Search for the cell housing the specified text and yield its [X, Y] center coordinate. 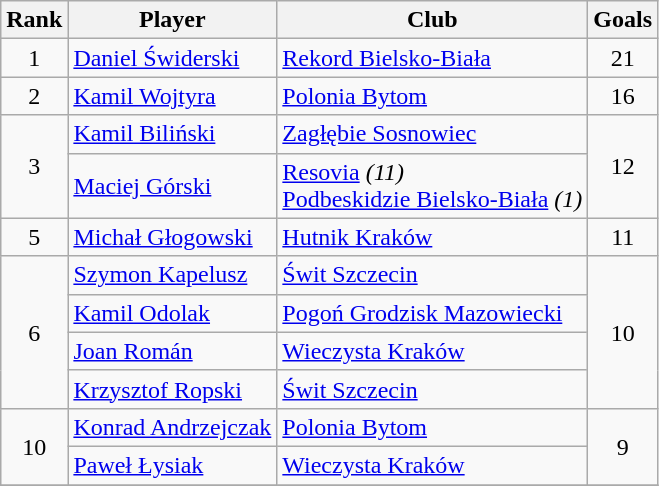
Szymon Kapelusz [172, 275]
Paweł Łysiak [172, 465]
Joan Román [172, 351]
Zagłębie Sosnowiec [432, 134]
Kamil Odolak [172, 313]
5 [34, 237]
21 [623, 58]
Kamil Wojtyra [172, 96]
9 [623, 446]
Michał Głogowski [172, 237]
Krzysztof Ropski [172, 389]
Resovia (11)Podbeskidzie Bielsko-Biała (1) [432, 186]
Club [432, 20]
Player [172, 20]
Rank [34, 20]
Maciej Górski [172, 186]
12 [623, 166]
11 [623, 237]
Rekord Bielsko-Biała [432, 58]
Goals [623, 20]
Hutnik Kraków [432, 237]
16 [623, 96]
2 [34, 96]
3 [34, 166]
6 [34, 332]
Pogoń Grodzisk Mazowiecki [432, 313]
Kamil Biliński [172, 134]
1 [34, 58]
Daniel Świderski [172, 58]
Konrad Andrzejczak [172, 427]
